Extract the [X, Y] coordinate from the center of the cell holding the provided text.  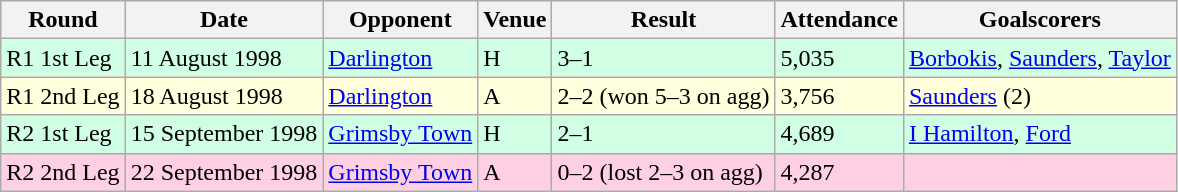
5,035 [839, 58]
11 August 1998 [224, 58]
Saunders (2) [1040, 96]
R1 2nd Leg [63, 96]
Result [664, 20]
4,689 [839, 134]
4,287 [839, 172]
I Hamilton, Ford [1040, 134]
2–1 [664, 134]
0–2 (lost 2–3 on agg) [664, 172]
Attendance [839, 20]
3,756 [839, 96]
Opponent [400, 20]
Round [63, 20]
15 September 1998 [224, 134]
Borbokis, Saunders, Taylor [1040, 58]
Date [224, 20]
R2 1st Leg [63, 134]
3–1 [664, 58]
R2 2nd Leg [63, 172]
R1 1st Leg [63, 58]
2–2 (won 5–3 on agg) [664, 96]
18 August 1998 [224, 96]
Venue [515, 20]
Goalscorers [1040, 20]
22 September 1998 [224, 172]
